From the cell containing the given text, extract its center point as (x, y) coordinate. 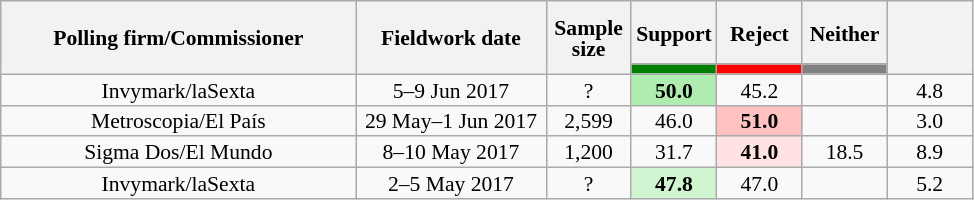
Sigma Dos/El Mundo (178, 152)
45.2 (760, 90)
41.0 (760, 152)
Support (674, 32)
2,599 (588, 120)
5–9 Jun 2017 (451, 90)
51.0 (760, 120)
Metroscopia/El País (178, 120)
Reject (760, 32)
8–10 May 2017 (451, 152)
29 May–1 Jun 2017 (451, 120)
18.5 (844, 152)
3.0 (930, 120)
1,200 (588, 152)
4.8 (930, 90)
Fieldwork date (451, 38)
5.2 (930, 184)
Polling firm/Commissioner (178, 38)
Neither (844, 32)
47.0 (760, 184)
50.0 (674, 90)
Sample size (588, 38)
8.9 (930, 152)
46.0 (674, 120)
2–5 May 2017 (451, 184)
31.7 (674, 152)
47.8 (674, 184)
